Determine the [x, y] coordinate at the center of the cell enclosing the given text.  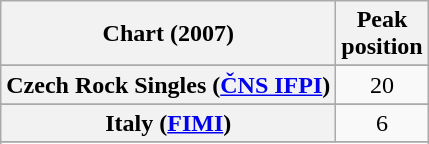
Chart (2007) [168, 34]
6 [382, 123]
20 [382, 85]
Czech Rock Singles (ČNS IFPI) [168, 85]
Italy (FIMI) [168, 123]
Peakposition [382, 34]
